From the cell containing the given text, extract its center point as [x, y] coordinate. 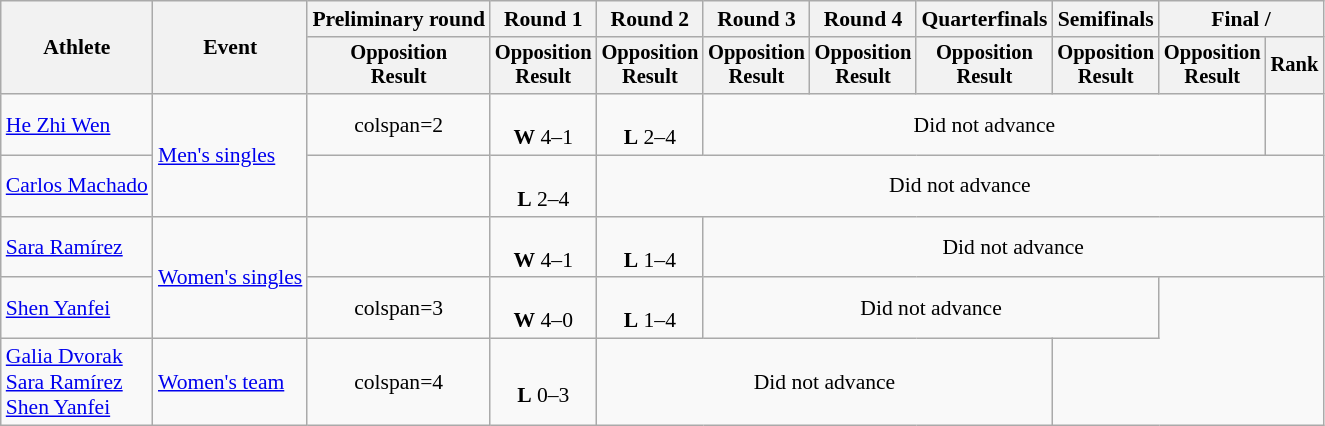
Round 3 [756, 19]
Shen Yanfei [77, 308]
L 0–3 [544, 382]
W 4–0 [544, 308]
Rank [1295, 66]
Women's singles [230, 278]
Quarterfinals [984, 19]
Women's team [230, 382]
Carlos Machado [77, 186]
Galia DvorakSara RamírezShen Yanfei [77, 382]
Sara Ramírez [77, 248]
Semifinals [1106, 19]
colspan=3 [398, 308]
He Zhi Wen [77, 124]
Event [230, 48]
Round 4 [864, 19]
Round 2 [650, 19]
Round 1 [544, 19]
Men's singles [230, 155]
Athlete [77, 48]
Preliminary round [398, 19]
Final / [1241, 19]
colspan=2 [398, 124]
colspan=4 [398, 382]
